Output the [x, y] coordinate of the center of the cell containing the given text.  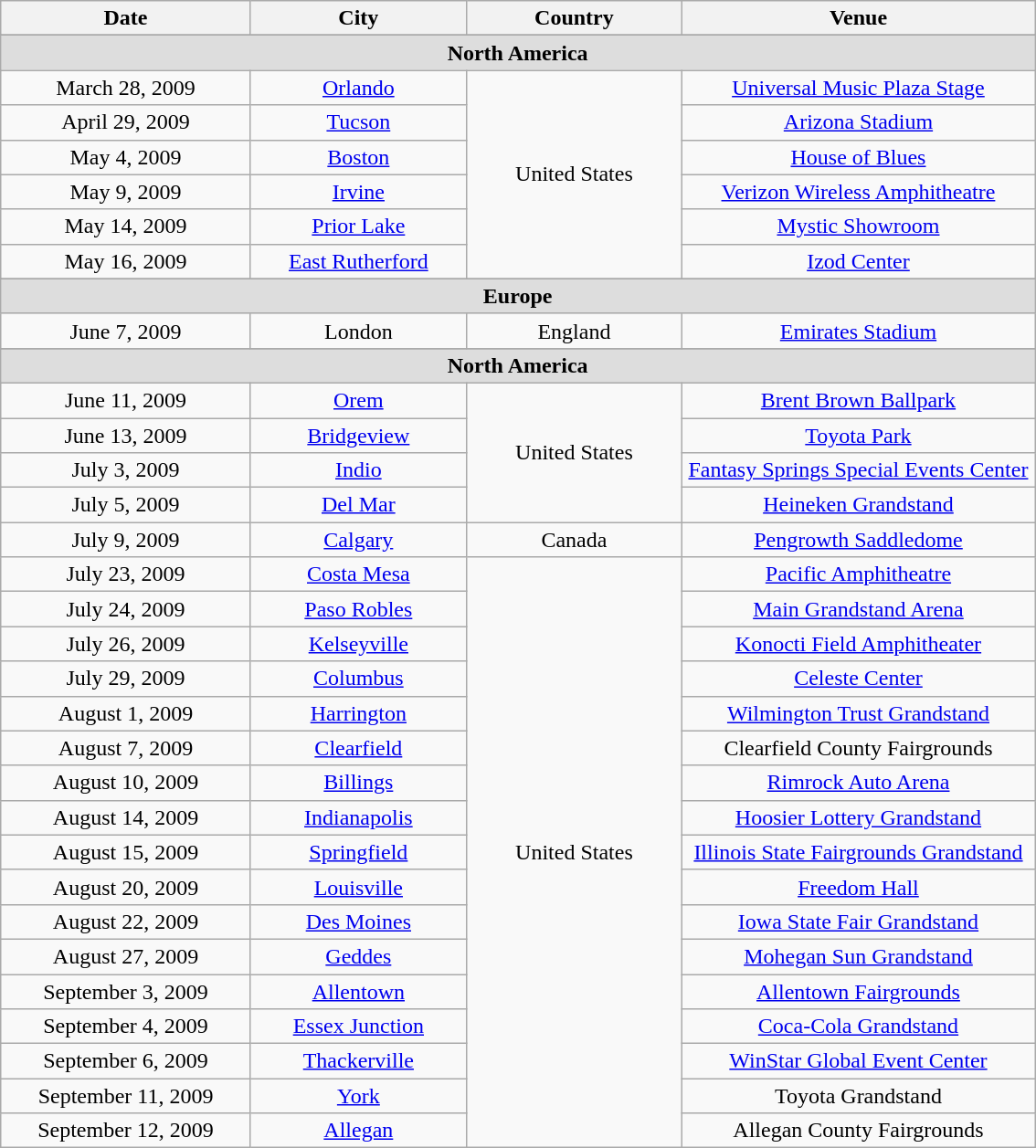
Orem [358, 400]
July 24, 2009 [126, 609]
September 12, 2009 [126, 1131]
Toyota Grandstand [858, 1096]
July 5, 2009 [126, 505]
Wilmington Trust Grandstand [858, 713]
Clearfield County Fairgrounds [858, 748]
Konocti Field Amphitheater [858, 644]
Brent Brown Ballpark [858, 400]
September 6, 2009 [126, 1061]
Allentown Fairgrounds [858, 991]
Emirates Stadium [858, 331]
Billings [358, 783]
May 4, 2009 [126, 157]
August 7, 2009 [126, 748]
September 4, 2009 [126, 1027]
Mystic Showroom [858, 226]
Indio [358, 470]
Prior Lake [358, 226]
Clearfield [358, 748]
Pacific Amphitheatre [858, 574]
Allegan County Fairgrounds [858, 1131]
Columbus [358, 679]
August 22, 2009 [126, 922]
Country [574, 18]
August 10, 2009 [126, 783]
Iowa State Fair Grandstand [858, 922]
Springfield [358, 852]
Geddes [358, 956]
Des Moines [358, 922]
Del Mar [358, 505]
Celeste Center [858, 679]
August 27, 2009 [126, 956]
Coca-Cola Grandstand [858, 1027]
Verizon Wireless Amphitheatre [858, 192]
Toyota Park [858, 436]
August 14, 2009 [126, 817]
Canada [574, 540]
Irvine [358, 192]
Indianapolis [358, 817]
Izod Center [858, 261]
Kelseyville [358, 644]
May 16, 2009 [126, 261]
Calgary [358, 540]
Fantasy Springs Special Events Center [858, 470]
Arizona Stadium [858, 122]
July 26, 2009 [126, 644]
August 20, 2009 [126, 887]
September 3, 2009 [126, 991]
Europe [518, 296]
July 3, 2009 [126, 470]
York [358, 1096]
Costa Mesa [358, 574]
Rimrock Auto Arena [858, 783]
Pengrowth Saddledome [858, 540]
Essex Junction [358, 1027]
July 23, 2009 [126, 574]
August 1, 2009 [126, 713]
September 11, 2009 [126, 1096]
Universal Music Plaza Stage [858, 88]
City [358, 18]
Freedom Hall [858, 887]
July 29, 2009 [126, 679]
Paso Robles [358, 609]
Date [126, 18]
Heineken Grandstand [858, 505]
May 9, 2009 [126, 192]
England [574, 331]
East Rutherford [358, 261]
Harrington [358, 713]
June 11, 2009 [126, 400]
Illinois State Fairgrounds Grandstand [858, 852]
House of Blues [858, 157]
Venue [858, 18]
Main Grandstand Arena [858, 609]
Louisville [358, 887]
WinStar Global Event Center [858, 1061]
August 15, 2009 [126, 852]
May 14, 2009 [126, 226]
April 29, 2009 [126, 122]
London [358, 331]
Boston [358, 157]
Bridgeview [358, 436]
March 28, 2009 [126, 88]
Thackerville [358, 1061]
Tucson [358, 122]
July 9, 2009 [126, 540]
Hoosier Lottery Grandstand [858, 817]
Mohegan Sun Grandstand [858, 956]
Allentown [358, 991]
Allegan [358, 1131]
Orlando [358, 88]
June 13, 2009 [126, 436]
June 7, 2009 [126, 331]
